Locate the cell with the specified text and output its [X, Y] center coordinate. 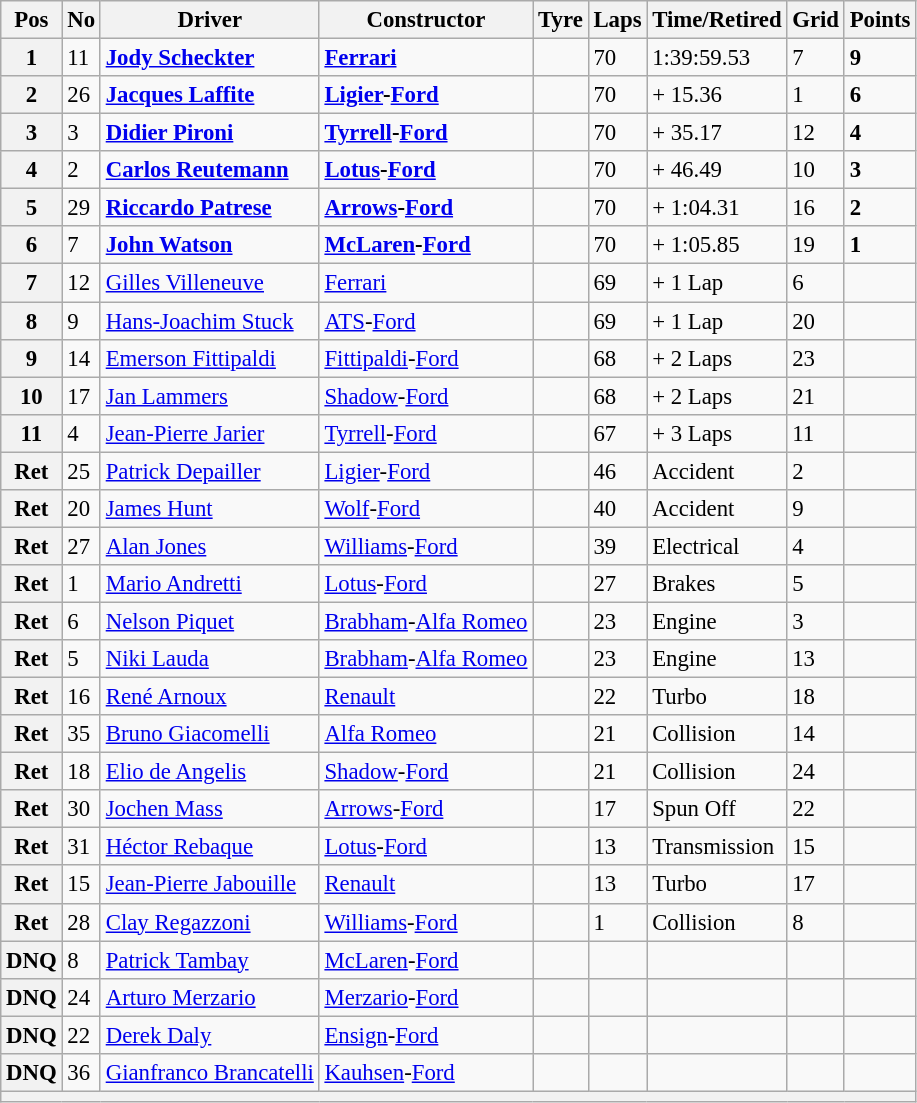
James Hunt [210, 509]
Grid [816, 20]
Pos [32, 20]
+ 46.49 [717, 170]
Gilles Villeneuve [210, 283]
Driver [210, 20]
40 [618, 509]
Jean-Pierre Jarier [210, 433]
Constructor [426, 20]
Jacques Laffite [210, 95]
Jochen Mass [210, 809]
Merzario-Ford [426, 997]
Ensign-Ford [426, 1035]
+ 35.17 [717, 133]
29 [81, 208]
35 [81, 734]
Gianfranco Brancatelli [210, 1073]
67 [618, 433]
Riccardo Patrese [210, 208]
Alfa Romeo [426, 734]
Laps [618, 20]
1:39:59.53 [717, 58]
+ 1:05.85 [717, 245]
Clay Regazzoni [210, 922]
+ 1:04.31 [717, 208]
Electrical [717, 546]
+ 15.36 [717, 95]
Nelson Piquet [210, 621]
Fittipaldi-Ford [426, 358]
Derek Daly [210, 1035]
Jan Lammers [210, 396]
25 [81, 471]
26 [81, 95]
ATS-Ford [426, 321]
46 [618, 471]
19 [816, 245]
30 [81, 809]
Kauhsen-Ford [426, 1073]
Didier Pironi [210, 133]
Hans-Joachim Stuck [210, 321]
Jody Scheckter [210, 58]
36 [81, 1073]
Arturo Merzario [210, 997]
René Arnoux [210, 697]
Transmission [717, 847]
Points [880, 20]
Alan Jones [210, 546]
Wolf-Ford [426, 509]
Time/Retired [717, 20]
Bruno Giacomelli [210, 734]
Emerson Fittipaldi [210, 358]
28 [81, 922]
39 [618, 546]
Mario Andretti [210, 584]
No [81, 20]
John Watson [210, 245]
Patrick Depailler [210, 471]
Brakes [717, 584]
Héctor Rebaque [210, 847]
Elio de Angelis [210, 772]
Tyre [560, 20]
Niki Lauda [210, 659]
31 [81, 847]
Spun Off [717, 809]
Jean-Pierre Jabouille [210, 885]
Carlos Reutemann [210, 170]
+ 3 Laps [717, 433]
Patrick Tambay [210, 960]
